Pinpoint the cell where the given text exists, returning its (X, Y) midpoint coordinate. 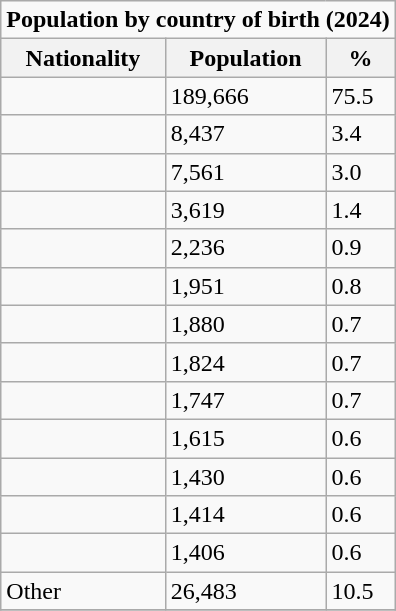
3,619 (246, 210)
0.8 (360, 286)
1,951 (246, 286)
75.5 (360, 96)
Population (246, 58)
1.4 (360, 210)
189,666 (246, 96)
0.9 (360, 248)
1,615 (246, 438)
1,880 (246, 324)
Other (83, 591)
26,483 (246, 591)
8,437 (246, 134)
1,414 (246, 515)
2,236 (246, 248)
3.4 (360, 134)
1,824 (246, 362)
7,561 (246, 172)
1,406 (246, 553)
Population by country of birth (2024) (198, 20)
% (360, 58)
1,747 (246, 400)
3.0 (360, 172)
1,430 (246, 477)
10.5 (360, 591)
Nationality (83, 58)
